Provide the [x, y] coordinate of the cell's center where the given text is located.  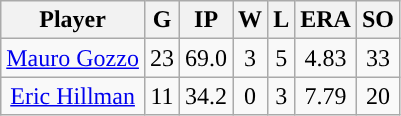
SO [378, 20]
7.79 [326, 96]
Mauro Gozzo [73, 58]
Player [73, 20]
0 [250, 96]
23 [162, 58]
L [282, 20]
34.2 [206, 96]
11 [162, 96]
G [162, 20]
4.83 [326, 58]
Eric Hillman [73, 96]
20 [378, 96]
33 [378, 58]
5 [282, 58]
W [250, 20]
ERA [326, 20]
IP [206, 20]
69.0 [206, 58]
